Find where the given text appears and provide that cell's center as (x, y) coordinate. 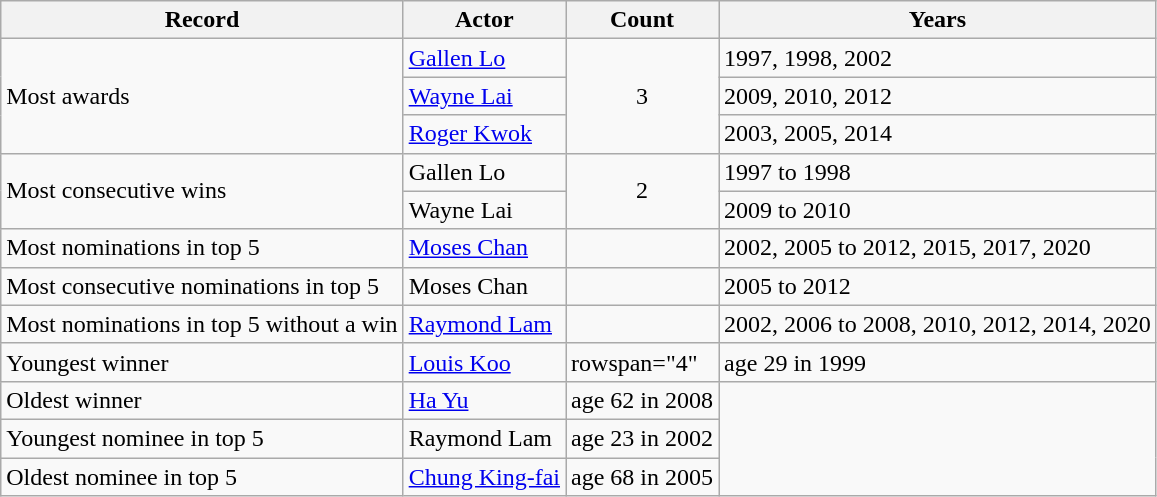
Most nominations in top 5 (202, 248)
Youngest nominee in top 5 (202, 438)
age 29 in 1999 (938, 362)
2005 to 2012 (938, 286)
Record (202, 20)
Oldest nominee in top 5 (202, 477)
Chung King-fai (484, 477)
age 62 in 2008 (642, 400)
rowspan="4" (642, 362)
Most nominations in top 5 without a win (202, 324)
Most consecutive wins (202, 191)
2009 to 2010 (938, 210)
age 68 in 2005 (642, 477)
2003, 2005, 2014 (938, 134)
Louis Koo (484, 362)
2009, 2010, 2012 (938, 96)
Years (938, 20)
Oldest winner (202, 400)
Roger Kwok (484, 134)
2002, 2006 to 2008, 2010, 2012, 2014, 2020 (938, 324)
Actor (484, 20)
3 (642, 96)
2002, 2005 to 2012, 2015, 2017, 2020 (938, 248)
Ha Yu (484, 400)
Most awards (202, 96)
Youngest winner (202, 362)
age 23 in 2002 (642, 438)
1997 to 1998 (938, 172)
Count (642, 20)
2 (642, 191)
Most consecutive nominations in top 5 (202, 286)
1997, 1998, 2002 (938, 58)
